For the text-containing cell, return its midpoint in (X, Y) coordinate format. 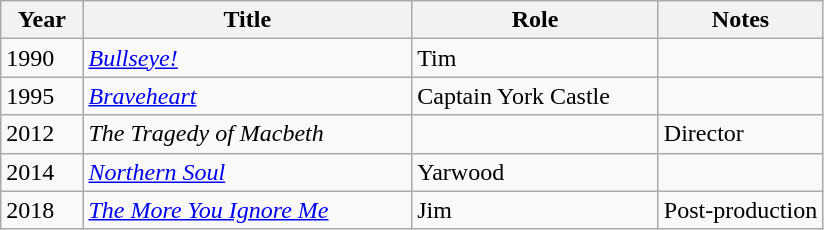
Jim (536, 210)
2018 (42, 210)
Northern Soul (248, 172)
The Tragedy of Macbeth (248, 134)
The More You Ignore Me (248, 210)
Bullseye! (248, 58)
Captain York Castle (536, 96)
Year (42, 20)
1995 (42, 96)
2014 (42, 172)
2012 (42, 134)
Title (248, 20)
Post-production (740, 210)
Role (536, 20)
Notes (740, 20)
Yarwood (536, 172)
1990 (42, 58)
Director (740, 134)
Braveheart (248, 96)
Tim (536, 58)
